Determine the (X, Y) coordinate at the center of the cell enclosing the given text.  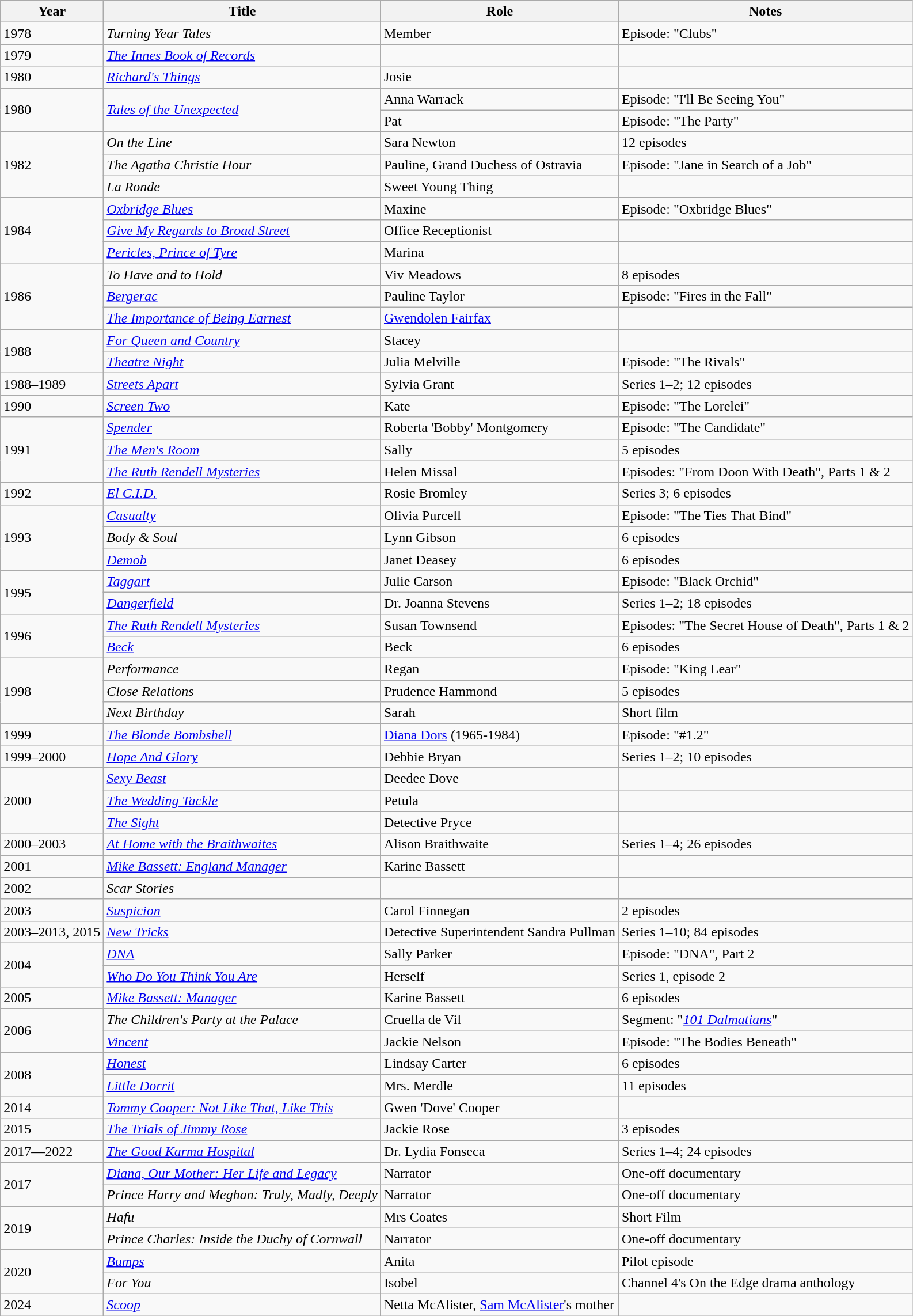
Mike Bassett: Manager (242, 998)
Maxine (500, 208)
For You (242, 1283)
2003 (52, 910)
Susan Townsend (500, 625)
1999–2000 (52, 757)
The Wedding Tackle (242, 801)
Helen Missal (500, 472)
Episode: "Clubs" (766, 33)
Alison Braithwaite (500, 844)
1995 (52, 592)
Rosie Bromley (500, 494)
Jackie Rose (500, 1129)
El C.I.D. (242, 494)
The Trials of Jimmy Rose (242, 1129)
Lindsay Carter (500, 1064)
1999 (52, 735)
2 episodes (766, 910)
1984 (52, 230)
New Tricks (242, 932)
2020 (52, 1272)
Sweet Young Thing (500, 187)
2019 (52, 1228)
1979 (52, 55)
2017 (52, 1184)
Marina (500, 252)
Demob (242, 559)
Little Dorrit (242, 1086)
Episode: "Jane in Search of a Job" (766, 165)
Suspicion (242, 910)
The Sight (242, 822)
The Innes Book of Records (242, 55)
Detective Superintendent Sandra Pullman (500, 932)
Dr. Joanna Stevens (500, 603)
2015 (52, 1129)
Casualty (242, 515)
Sarah (500, 713)
Kate (500, 406)
Mike Bassett: England Manager (242, 866)
Series 1–4; 26 episodes (766, 844)
2006 (52, 1031)
Close Relations (242, 691)
Episode: "I'll Be Seeing You" (766, 99)
Episode: "The Lorelei" (766, 406)
Performance (242, 669)
Channel 4's On the Edge drama anthology (766, 1283)
12 episodes (766, 143)
8 episodes (766, 275)
Next Birthday (242, 713)
Petula (500, 801)
On the Line (242, 143)
Pauline Taylor (500, 297)
Bumps (242, 1261)
Prudence Hammond (500, 691)
Episode: "DNA", Part 2 (766, 954)
Year (52, 12)
Office Receptionist (500, 230)
Title (242, 12)
Josie (500, 77)
2024 (52, 1304)
Spender (242, 428)
Short film (766, 713)
Regan (500, 669)
Hafu (242, 1217)
Episode: "Fires in the Fall" (766, 297)
Episode: "The Candidate" (766, 428)
Role (500, 12)
Diana Dors (1965-1984) (500, 735)
Give My Regards to Broad Street (242, 230)
Series 1–2; 18 episodes (766, 603)
2008 (52, 1075)
For Queen and Country (242, 340)
Notes (766, 12)
Prince Charles: Inside the Duchy of Cornwall (242, 1239)
2004 (52, 965)
Netta McAlister, Sam McAlister's mother (500, 1304)
Dr. Lydia Fonseca (500, 1151)
Vincent (242, 1042)
Episode: "The Rivals" (766, 362)
Pauline, Grand Duchess of Ostravia (500, 165)
La Ronde (242, 187)
Episode: "The Bodies Beneath" (766, 1042)
2000–2003 (52, 844)
Episode: "Oxbridge Blues" (766, 208)
Gwen 'Dove' Cooper (500, 1108)
1996 (52, 636)
Screen Two (242, 406)
Sally (500, 450)
Pat (500, 121)
The Children's Party at the Palace (242, 1020)
The Agatha Christie Hour (242, 165)
Sexy Beast (242, 779)
Series 3; 6 episodes (766, 494)
Pilot episode (766, 1261)
2002 (52, 888)
Diana, Our Mother: Her Life and Legacy (242, 1173)
Anita (500, 1261)
Streets Apart (242, 384)
Sylvia Grant (500, 384)
Jackie Nelson (500, 1042)
Richard's Things (242, 77)
Dangerfield (242, 603)
Episodes: "The Secret House of Death", Parts 1 & 2 (766, 625)
To Have and to Hold (242, 275)
1998 (52, 691)
Roberta 'Bobby' Montgomery (500, 428)
Episode: "The Party" (766, 121)
Janet Deasey (500, 559)
3 episodes (766, 1129)
11 episodes (766, 1086)
Who Do You Think You Are (242, 976)
Member (500, 33)
Sara Newton (500, 143)
Hope And Glory (242, 757)
Segment: "101 Dalmatians" (766, 1020)
Episode: "#1.2" (766, 735)
The Men's Room (242, 450)
Sally Parker (500, 954)
Lynn Gibson (500, 537)
Mrs. Merdle (500, 1086)
Series 1–2; 10 episodes (766, 757)
Julie Carson (500, 581)
2003–2013, 2015 (52, 932)
1993 (52, 537)
Oxbridge Blues (242, 208)
The Good Karma Hospital (242, 1151)
The Importance of Being Earnest (242, 318)
DNA (242, 954)
Turning Year Tales (242, 33)
Episode: "The Ties That Bind" (766, 515)
Episode: "Black Orchid" (766, 581)
Isobel (500, 1283)
Stacey (500, 340)
Scoop (242, 1304)
2001 (52, 866)
Series 1, episode 2 (766, 976)
2005 (52, 998)
1982 (52, 165)
Series 1–2; 12 episodes (766, 384)
Gwendolen Fairfax (500, 318)
Scar Stories (242, 888)
Pericles, Prince of Tyre (242, 252)
2014 (52, 1108)
Anna Warrack (500, 99)
1986 (52, 297)
1988–1989 (52, 384)
Tales of the Unexpected (242, 110)
Series 1–10; 84 episodes (766, 932)
Cruella de Vil (500, 1020)
1992 (52, 494)
Julia Melville (500, 362)
Theatre Night (242, 362)
The Blonde Bombshell (242, 735)
Honest (242, 1064)
Body & Soul (242, 537)
Herself (500, 976)
Series 1–4; 24 episodes (766, 1151)
Viv Meadows (500, 275)
1990 (52, 406)
1988 (52, 351)
Episode: "King Lear" (766, 669)
At Home with the Braithwaites (242, 844)
Carol Finnegan (500, 910)
Detective Pryce (500, 822)
2017—2022 (52, 1151)
Taggart (242, 581)
Episodes: "From Doon With Death", Parts 1 & 2 (766, 472)
1978 (52, 33)
Short Film (766, 1217)
1991 (52, 450)
Mrs Coates (500, 1217)
Bergerac (242, 297)
Olivia Purcell (500, 515)
Prince Harry and Meghan: Truly, Madly, Deeply (242, 1195)
Debbie Bryan (500, 757)
Tommy Cooper: Not Like That, Like This (242, 1108)
Deedee Dove (500, 779)
2000 (52, 801)
